Output the (X, Y) coordinate of the center of the cell containing the given text.  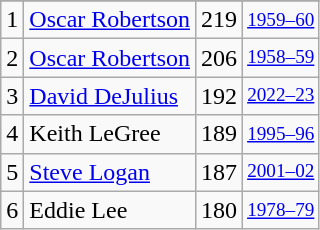
2001–02 (281, 172)
206 (220, 58)
192 (220, 96)
2022–23 (281, 96)
David DeJulius (110, 96)
1958–59 (281, 58)
Eddie Lee (110, 210)
5 (12, 172)
219 (220, 20)
1959–60 (281, 20)
Keith LeGree (110, 134)
1 (12, 20)
6 (12, 210)
187 (220, 172)
180 (220, 210)
1978–79 (281, 210)
4 (12, 134)
1995–96 (281, 134)
Steve Logan (110, 172)
189 (220, 134)
2 (12, 58)
3 (12, 96)
